Search for the cell housing the specified text and yield its (X, Y) center coordinate. 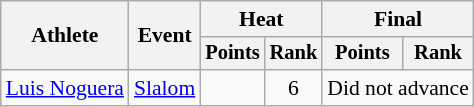
Luis Noguera (65, 88)
Final (398, 19)
Heat (261, 19)
Slalom (164, 88)
Did not advance (398, 88)
Event (164, 36)
6 (294, 88)
Athlete (65, 36)
